Extract the (x, y) coordinate from the center of the cell holding the provided text.  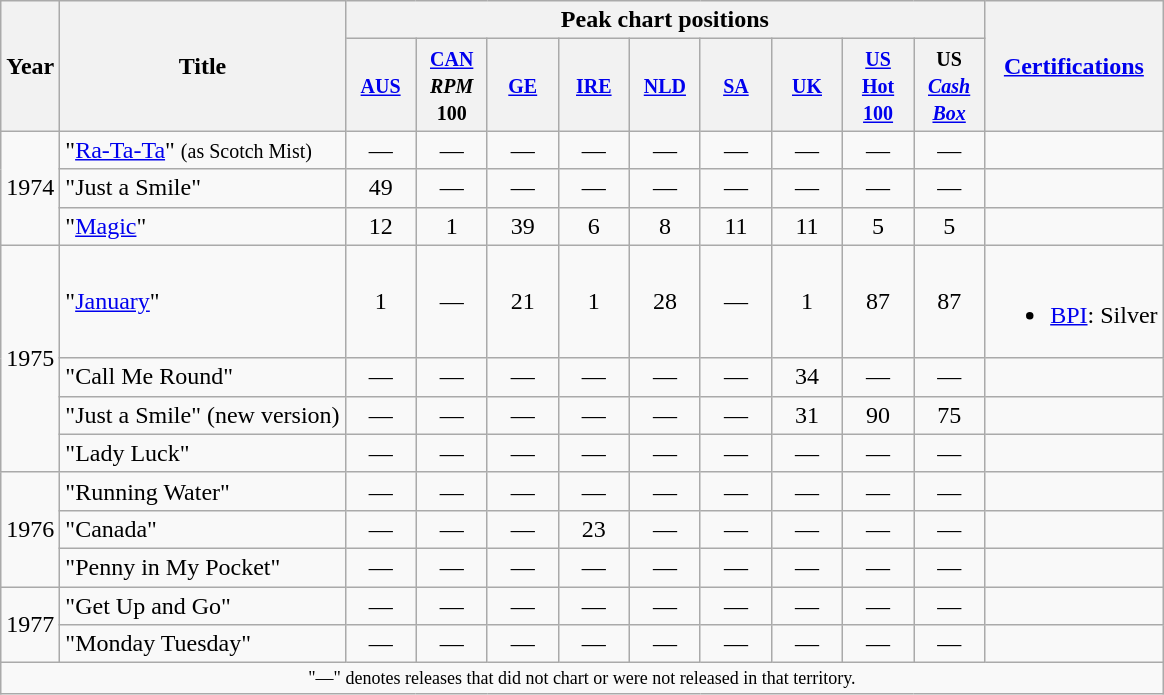
Peak chart positions (665, 20)
NLD (664, 85)
US Cash Box (950, 85)
34 (806, 377)
1976 (30, 529)
"Penny in My Pocket" (202, 567)
8 (664, 226)
GE (522, 85)
US Hot 100 (878, 85)
1977 (30, 624)
Title (202, 66)
"Just a Smile" (202, 188)
Certifications (1074, 66)
21 (522, 302)
CAN RPM 100 (452, 85)
"Running Water" (202, 491)
75 (950, 415)
"Ra-Ta-Ta" (as Scotch Mist) (202, 150)
SA (736, 85)
28 (664, 302)
6 (594, 226)
BPI: Silver (1074, 302)
"Lady Luck" (202, 453)
"Just a Smile" (new version) (202, 415)
"January" (202, 302)
"Get Up and Go" (202, 605)
"Call Me Round" (202, 377)
AUS (380, 85)
49 (380, 188)
IRE (594, 85)
1974 (30, 188)
"—" denotes releases that did not chart or were not released in that territory. (582, 678)
"Magic" (202, 226)
31 (806, 415)
1975 (30, 358)
90 (878, 415)
39 (522, 226)
UK (806, 85)
"Monday Tuesday" (202, 644)
23 (594, 529)
"Canada" (202, 529)
12 (380, 226)
Year (30, 66)
